Provide the (X, Y) coordinate of the cell's center where the given text is located.  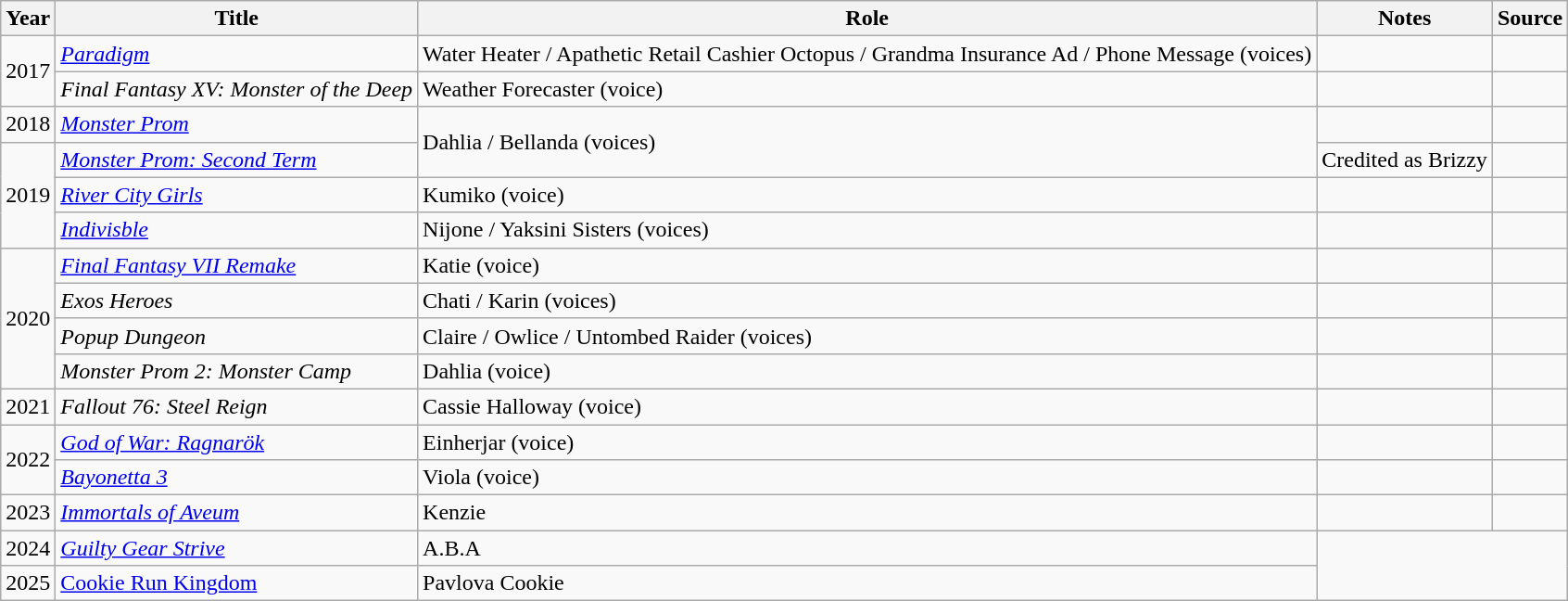
Final Fantasy VII Remake (237, 265)
Kenzie (867, 513)
Cassie Halloway (voice) (867, 406)
Einherjar (voice) (867, 442)
Chati / Karin (voices) (867, 300)
Popup Dungeon (237, 336)
Weather Forecaster (voice) (867, 89)
Dahlia / Bellanda (voices) (867, 142)
Claire / Owlice / Untombed Raider (voices) (867, 336)
2018 (28, 124)
2019 (28, 195)
Monster Prom 2: Monster Camp (237, 371)
Final Fantasy XV: Monster of the Deep (237, 89)
Immortals of Aveum (237, 513)
A.B.A (867, 548)
2025 (28, 583)
Nijone / Yaksini Sisters (voices) (867, 230)
Source (1529, 19)
Dahlia (voice) (867, 371)
Cookie Run Kingdom (237, 583)
2023 (28, 513)
Water Heater / Apathetic Retail Cashier Octopus / Grandma Insurance Ad / Phone Message (voices) (867, 54)
Kumiko (voice) (867, 195)
Paradigm (237, 54)
Pavlova Cookie (867, 583)
Viola (voice) (867, 478)
Notes (1405, 19)
2024 (28, 548)
Monster Prom: Second Term (237, 160)
Credited as Brizzy (1405, 160)
2021 (28, 406)
2020 (28, 318)
Monster Prom (237, 124)
Guilty Gear Strive (237, 548)
River City Girls (237, 195)
Title (237, 19)
Bayonetta 3 (237, 478)
Fallout 76: Steel Reign (237, 406)
Year (28, 19)
Role (867, 19)
God of War: Ragnarök (237, 442)
Katie (voice) (867, 265)
2022 (28, 460)
2017 (28, 71)
Indivisble (237, 230)
Exos Heroes (237, 300)
